Detect which cell encompasses the target text, then output its (x, y) center coordinate. 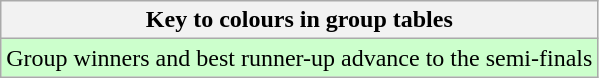
Group winners and best runner-up advance to the semi-finals (300, 58)
Key to colours in group tables (300, 20)
